Extract the [x, y] coordinate from the center of the cell holding the provided text.  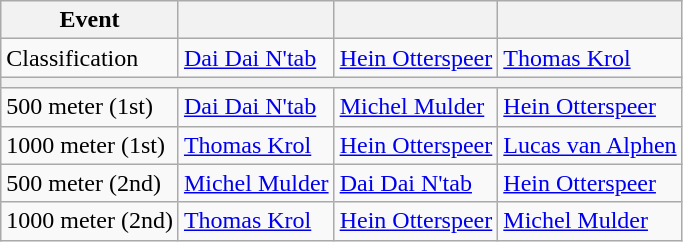
1000 meter (1st) [90, 145]
Lucas van Alphen [590, 145]
Classification [90, 58]
500 meter (2nd) [90, 183]
500 meter (1st) [90, 107]
1000 meter (2nd) [90, 221]
Event [90, 20]
